Return [X, Y] of the center of cell containing provided text 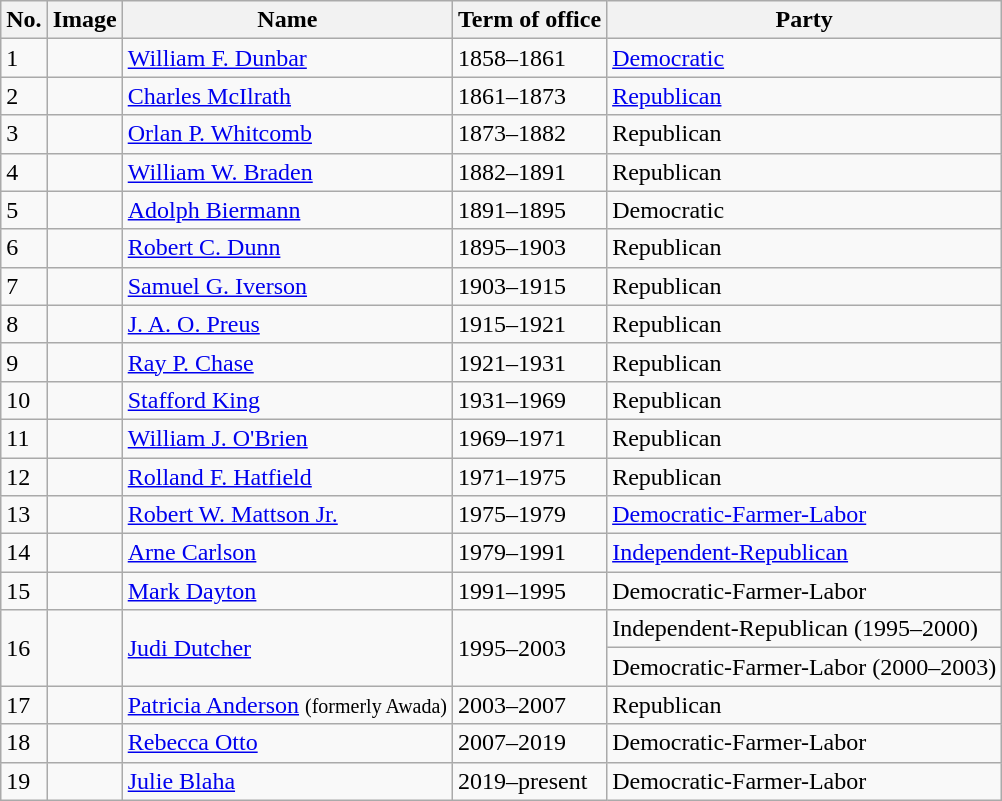
1969–1971 [530, 438]
Arne Carlson [287, 553]
4 [24, 172]
Mark Dayton [287, 591]
16 [24, 648]
1971–1975 [530, 477]
Independent-Republican (1995–2000) [804, 629]
9 [24, 362]
5 [24, 210]
1975–1979 [530, 515]
2019–present [530, 781]
1861–1873 [530, 96]
10 [24, 400]
Rebecca Otto [287, 743]
3 [24, 134]
Name [287, 20]
1921–1931 [530, 362]
J. A. O. Preus [287, 324]
1882–1891 [530, 172]
Judi Dutcher [287, 648]
1995–2003 [530, 648]
8 [24, 324]
2003–2007 [530, 705]
Patricia Anderson (formerly Awada) [287, 705]
17 [24, 705]
15 [24, 591]
1 [24, 58]
7 [24, 286]
Rolland F. Hatfield [287, 477]
Charles McIlrath [287, 96]
1931–1969 [530, 400]
Robert C. Dunn [287, 248]
2 [24, 96]
1873–1882 [530, 134]
Ray P. Chase [287, 362]
Stafford King [287, 400]
13 [24, 515]
14 [24, 553]
11 [24, 438]
Democratic-Farmer-Labor (2000–2003) [804, 667]
1858–1861 [530, 58]
19 [24, 781]
Image [84, 20]
Party [804, 20]
Adolph Biermann [287, 210]
Samuel G. Iverson [287, 286]
1991–1995 [530, 591]
1915–1921 [530, 324]
6 [24, 248]
1979–1991 [530, 553]
No. [24, 20]
12 [24, 477]
William J. O'Brien [287, 438]
William F. Dunbar [287, 58]
Term of office [530, 20]
2007–2019 [530, 743]
Robert W. Mattson Jr. [287, 515]
1903–1915 [530, 286]
1895–1903 [530, 248]
William W. Braden [287, 172]
Orlan P. Whitcomb [287, 134]
Independent-Republican [804, 553]
18 [24, 743]
Julie Blaha [287, 781]
1891–1895 [530, 210]
